Search for the cell housing the specified text and yield its [x, y] center coordinate. 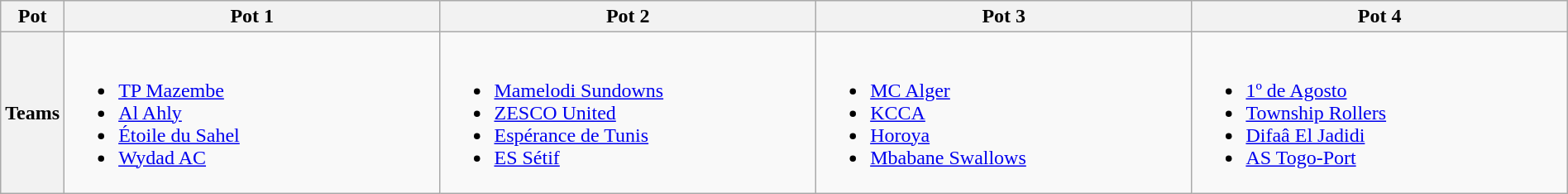
Pot 1 [252, 17]
TP Mazembe Al Ahly Étoile du Sahel Wydad AC [252, 113]
MC Alger KCCA Horoya Mbabane Swallows [1004, 113]
Mamelodi Sundowns ZESCO United Espérance de Tunis ES Sétif [629, 113]
Pot 2 [629, 17]
Teams [33, 113]
Pot [33, 17]
1º de Agosto Township Rollers Difaâ El Jadidi AS Togo-Port [1379, 113]
Pot 4 [1379, 17]
Pot 3 [1004, 17]
